For the text-containing cell, return its midpoint in [x, y] coordinate format. 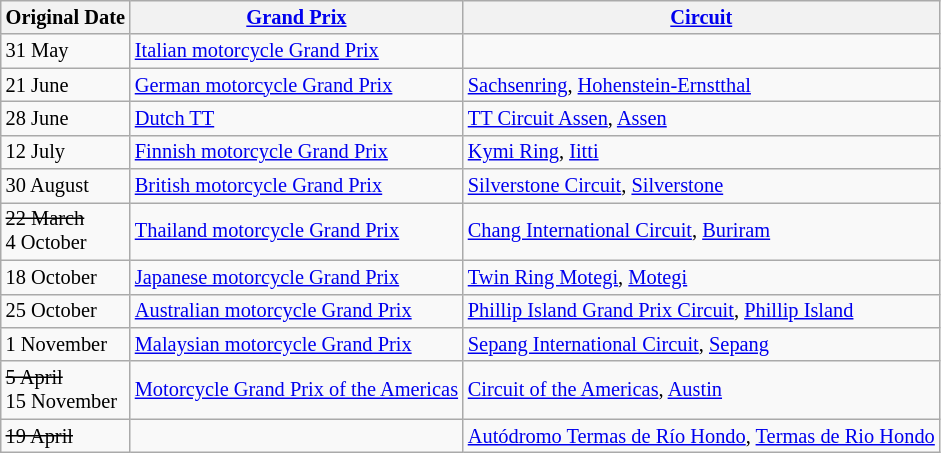
18 October [66, 277]
German motorcycle Grand Prix [296, 85]
Original Date [66, 17]
30 August [66, 186]
Sepang International Circuit, Sepang [702, 344]
28 June [66, 118]
Twin Ring Motegi, Motegi [702, 277]
Thailand motorcycle Grand Prix [296, 231]
Motorcycle Grand Prix of the Americas [296, 390]
31 May [66, 51]
Circuit of the Americas, Austin [702, 390]
12 July [66, 152]
Autódromo Termas de Río Hondo, Termas de Rio Hondo [702, 436]
5 April15 November [66, 390]
Dutch TT [296, 118]
Chang International Circuit, Buriram [702, 231]
Phillip Island Grand Prix Circuit, Phillip Island [702, 311]
Kymi Ring, Iitti [702, 152]
Finnish motorcycle Grand Prix [296, 152]
19 April [66, 436]
TT Circuit Assen, Assen [702, 118]
Grand Prix [296, 17]
Japanese motorcycle Grand Prix [296, 277]
Australian motorcycle Grand Prix [296, 311]
Sachsenring, Hohenstein-Ernstthal [702, 85]
Italian motorcycle Grand Prix [296, 51]
Circuit [702, 17]
1 November [66, 344]
21 June [66, 85]
25 October [66, 311]
22 March4 October [66, 231]
Silverstone Circuit, Silverstone [702, 186]
British motorcycle Grand Prix [296, 186]
Malaysian motorcycle Grand Prix [296, 344]
